Identify which cell holds the provided text, then report its [X, Y] central coordinate. 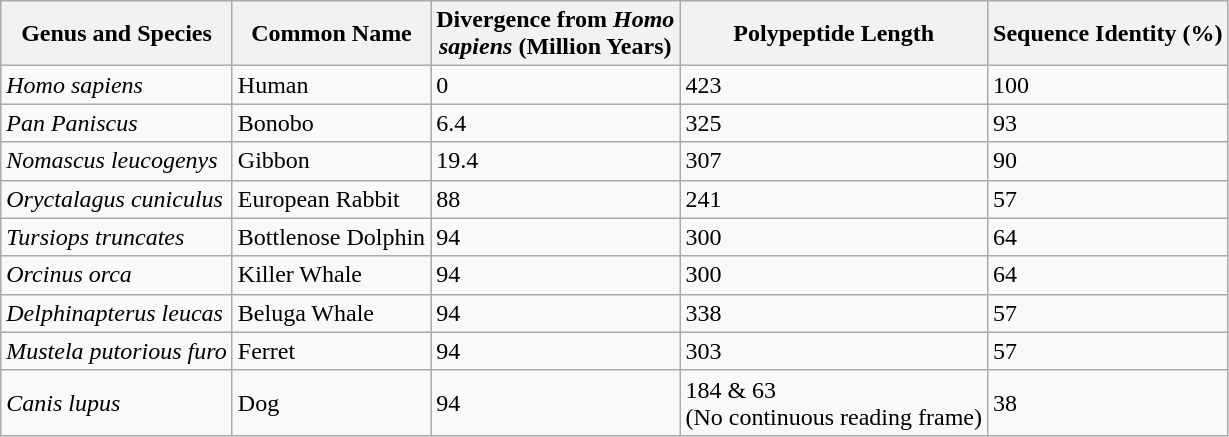
241 [834, 199]
Orcinus orca [117, 275]
Ferret [331, 351]
423 [834, 85]
184 & 63(No continuous reading frame) [834, 402]
Tursiops truncates [117, 237]
307 [834, 161]
100 [1108, 85]
Sequence Identity (%) [1108, 34]
Delphinapterus leucas [117, 313]
0 [556, 85]
Beluga Whale [331, 313]
90 [1108, 161]
Nomascus leucogenys [117, 161]
Polypeptide Length [834, 34]
19.4 [556, 161]
38 [1108, 402]
Mustela putorious furo [117, 351]
Bottlenose Dolphin [331, 237]
Pan Paniscus [117, 123]
93 [1108, 123]
Oryctalagus cuniculus [117, 199]
Common Name [331, 34]
88 [556, 199]
338 [834, 313]
6.4 [556, 123]
Human [331, 85]
325 [834, 123]
Bonobo [331, 123]
European Rabbit [331, 199]
303 [834, 351]
Divergence from Homosapiens (Million Years) [556, 34]
Canis lupus [117, 402]
Dog [331, 402]
Gibbon [331, 161]
Homo sapiens [117, 85]
Genus and Species [117, 34]
Killer Whale [331, 275]
